Pinpoint the cell where the given text exists, returning its (X, Y) midpoint coordinate. 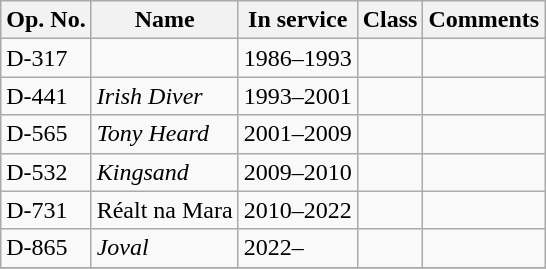
In service (298, 20)
Tony Heard (164, 134)
2010–2022 (298, 210)
2001–2009 (298, 134)
2022– (298, 248)
Comments (484, 20)
Kingsand (164, 172)
Op. No. (46, 20)
2009–2010 (298, 172)
Class (390, 20)
1993–2001 (298, 96)
D-532 (46, 172)
1986–1993 (298, 58)
D-317 (46, 58)
D-865 (46, 248)
Réalt na Mara (164, 210)
D-565 (46, 134)
D-731 (46, 210)
Joval (164, 248)
Irish Diver (164, 96)
Name (164, 20)
D-441 (46, 96)
